Identify which cell holds the provided text, then report its [x, y] central coordinate. 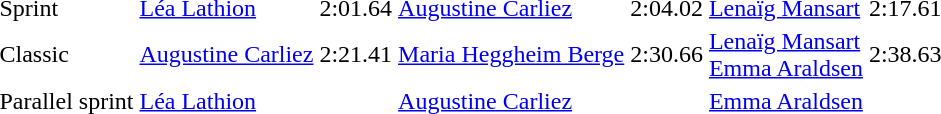
Lenaïg Mansart Emma Araldsen [786, 54]
2:21.41 [356, 54]
Augustine Carliez [226, 54]
2:30.66 [667, 54]
Maria Heggheim Berge [512, 54]
